Detect which cell encompasses the target text, then output its (x, y) center coordinate. 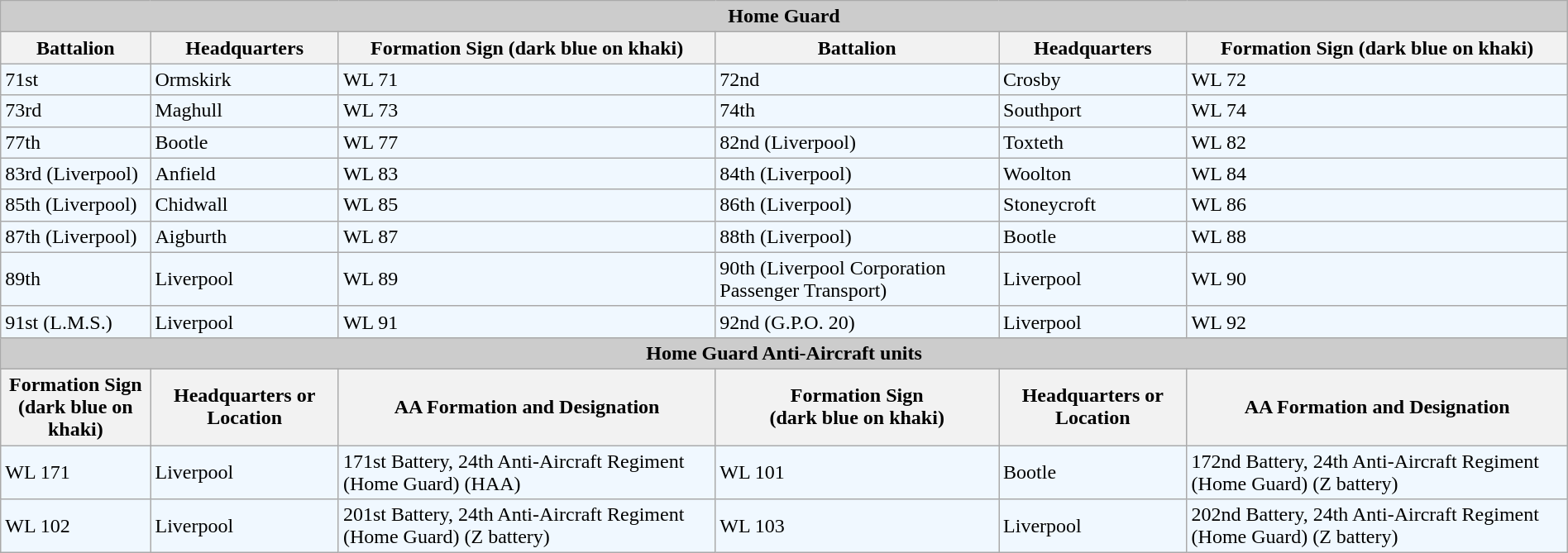
202nd Battery, 24th Anti-Aircraft Regiment (Home Guard) (Z battery) (1377, 526)
WL 91 (526, 322)
WL 73 (526, 111)
172nd Battery, 24th Anti-Aircraft Regiment (Home Guard) (Z battery) (1377, 471)
73rd (76, 111)
171st Battery, 24th Anti-Aircraft Regiment (Home Guard) (HAA) (526, 471)
89th (76, 279)
Aigburth (245, 236)
WL 77 (526, 142)
Home Guard Anti-Aircraft units (784, 353)
86th (Liverpool) (857, 205)
WL 72 (1377, 79)
92nd (G.P.O. 20) (857, 322)
201st Battery, 24th Anti-Aircraft Regiment (Home Guard) (Z battery) (526, 526)
WL 82 (1377, 142)
Southport (1093, 111)
Maghull (245, 111)
WL 83 (526, 174)
WL 171 (76, 471)
Ormskirk (245, 79)
91st (L.M.S.) (76, 322)
WL 74 (1377, 111)
71st (76, 79)
72nd (857, 79)
Crosby (1093, 79)
Stoneycroft (1093, 205)
Anfield (245, 174)
Toxteth (1093, 142)
WL 87 (526, 236)
WL 92 (1377, 322)
WL 101 (857, 471)
74th (857, 111)
85th (Liverpool) (76, 205)
84th (Liverpool) (857, 174)
88th (Liverpool) (857, 236)
90th (Liverpool Corporation Passenger Transport) (857, 279)
77th (76, 142)
WL 89 (526, 279)
87th (Liverpool) (76, 236)
WL 103 (857, 526)
WL 71 (526, 79)
82nd (Liverpool) (857, 142)
Woolton (1093, 174)
WL 90 (1377, 279)
WL 88 (1377, 236)
WL 86 (1377, 205)
Chidwall (245, 205)
Home Guard (784, 17)
83rd (Liverpool) (76, 174)
WL 85 (526, 205)
WL 102 (76, 526)
WL 84 (1377, 174)
